Scan for the cell matching the given text and deliver its [x, y] coordinate at center. 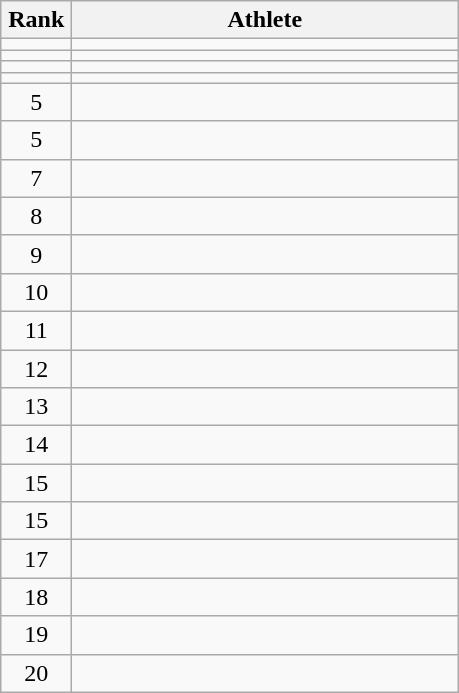
20 [36, 673]
9 [36, 254]
7 [36, 178]
12 [36, 369]
19 [36, 635]
11 [36, 330]
10 [36, 292]
13 [36, 407]
Rank [36, 20]
14 [36, 445]
8 [36, 216]
Athlete [265, 20]
18 [36, 597]
17 [36, 559]
